Extract the (x, y) coordinate from the center of the cell holding the provided text.  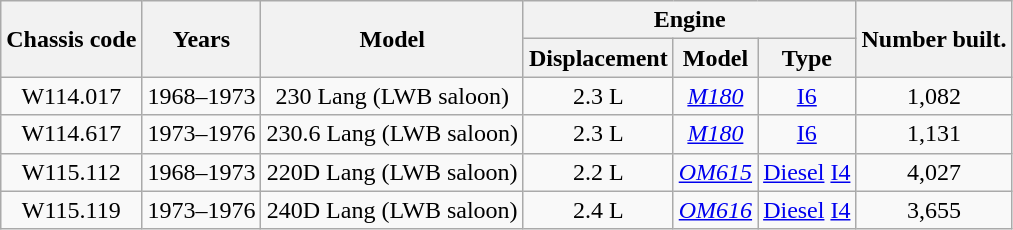
OM616 (715, 210)
Number built. (934, 39)
1,131 (934, 134)
W114.617 (72, 134)
Type (807, 58)
2.4 L (598, 210)
Years (202, 39)
4,027 (934, 172)
230.6 Lang (LWB saloon) (392, 134)
3,655 (934, 210)
220D Lang (LWB saloon) (392, 172)
1,082 (934, 96)
W115.112 (72, 172)
W115.119 (72, 210)
2.2 L (598, 172)
W114.017 (72, 96)
Chassis code (72, 39)
240D Lang (LWB saloon) (392, 210)
OM615 (715, 172)
230 Lang (LWB saloon) (392, 96)
Displacement (598, 58)
Engine (689, 20)
